Extract the [x, y] coordinate from the center of the cell holding the provided text.  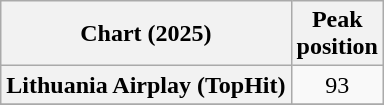
93 [337, 85]
Lithuania Airplay (TopHit) [146, 85]
Peakposition [337, 34]
Chart (2025) [146, 34]
